For the text-containing cell, return its midpoint in (x, y) coordinate format. 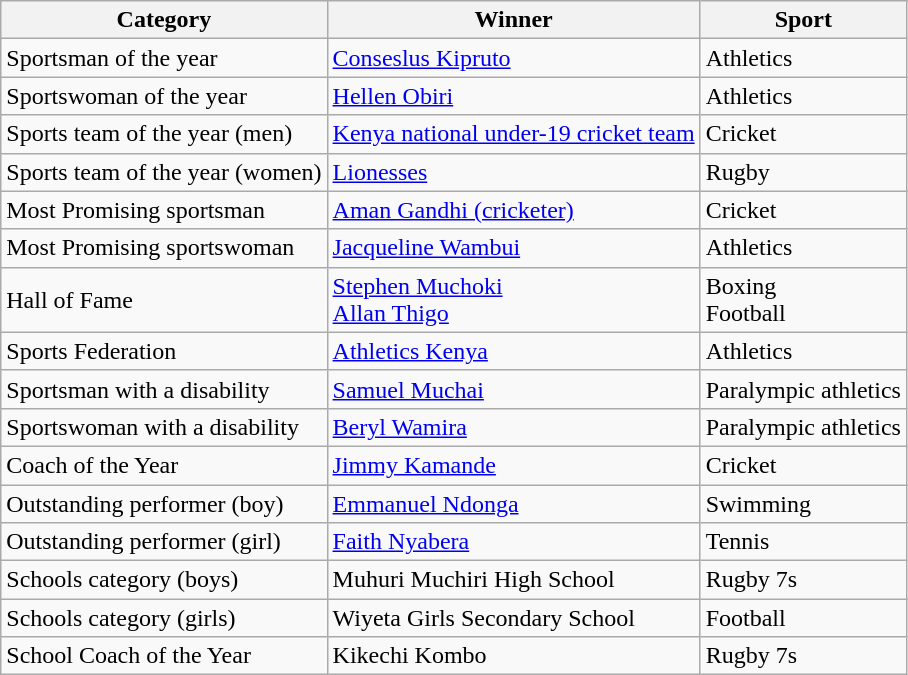
Emmanuel Ndonga (514, 503)
Muhuri Muchiri High School (514, 580)
Faith Nyabera (514, 542)
Schools category (boys) (164, 580)
Outstanding performer (boy) (164, 503)
Winner (514, 20)
Most Promising sportsman (164, 210)
Sports Federation (164, 351)
Hellen Obiri (514, 96)
Sportswoman of the year (164, 96)
Hall of Fame (164, 300)
Coach of the Year (164, 465)
Sportsman of the year (164, 58)
Kenya national under-19 cricket team (514, 134)
Most Promising sportswoman (164, 248)
Outstanding performer (girl) (164, 542)
Samuel Muchai (514, 389)
Athletics Kenya (514, 351)
Rugby (803, 172)
Aman Gandhi (cricketer) (514, 210)
Schools category (girls) (164, 618)
Beryl Wamira (514, 427)
Sport (803, 20)
Jacqueline Wambui (514, 248)
BoxingFootball (803, 300)
Swimming (803, 503)
Lionesses (514, 172)
Sportsman with a disability (164, 389)
Sports team of the year (men) (164, 134)
Tennis (803, 542)
Kikechi Kombo (514, 656)
Stephen MuchokiAllan Thigo (514, 300)
Sports team of the year (women) (164, 172)
Sportswoman with a disability (164, 427)
Jimmy Kamande (514, 465)
School Coach of the Year (164, 656)
Conseslus Kipruto (514, 58)
Wiyeta Girls Secondary School (514, 618)
Football (803, 618)
Category (164, 20)
